Determine the [x, y] coordinate at the center of the cell enclosing the given text.  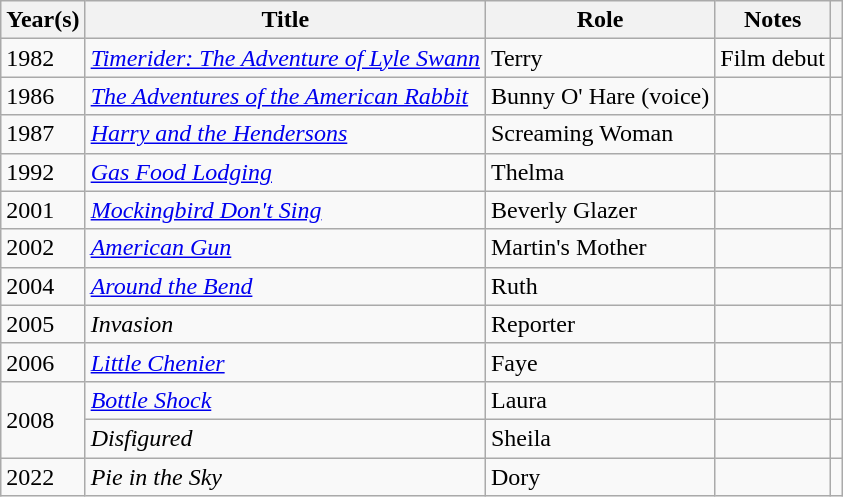
Faye [600, 362]
Beverly Glazer [600, 210]
Little Chenier [285, 362]
Laura [600, 400]
2022 [43, 477]
Pie in the Sky [285, 477]
1982 [43, 58]
Gas Food Lodging [285, 172]
American Gun [285, 248]
Year(s) [43, 20]
1992 [43, 172]
2005 [43, 324]
Martin's Mother [600, 248]
Bunny O' Hare (voice) [600, 96]
2001 [43, 210]
Thelma [600, 172]
Film debut [773, 58]
Dory [600, 477]
2008 [43, 419]
2006 [43, 362]
Role [600, 20]
Ruth [600, 286]
Around the Bend [285, 286]
Mockingbird Don't Sing [285, 210]
Bottle Shock [285, 400]
Notes [773, 20]
Screaming Woman [600, 134]
Title [285, 20]
1986 [43, 96]
Disfigured [285, 438]
The Adventures of the American Rabbit [285, 96]
Terry [600, 58]
Harry and the Hendersons [285, 134]
Sheila [600, 438]
Invasion [285, 324]
2002 [43, 248]
1987 [43, 134]
Reporter [600, 324]
Timerider: The Adventure of Lyle Swann [285, 58]
2004 [43, 286]
